Detect which cell encompasses the target text, then output its (x, y) center coordinate. 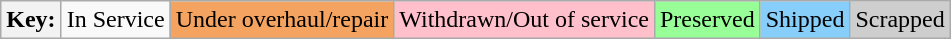
Scrapped (900, 20)
Under overhaul/repair (282, 20)
Key: (31, 20)
Preserved (707, 20)
In Service (116, 20)
Withdrawn/Out of service (524, 20)
Shipped (805, 20)
